From the cell containing the given text, extract its center point as (x, y) coordinate. 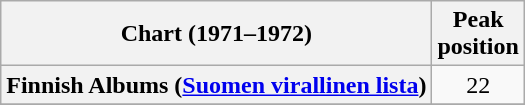
22 (478, 85)
Chart (1971–1972) (216, 34)
Finnish Albums (Suomen virallinen lista) (216, 85)
Peakposition (478, 34)
